Identify which cell holds the provided text, then report its (X, Y) central coordinate. 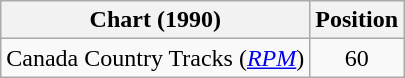
Chart (1990) (156, 20)
Position (357, 20)
Canada Country Tracks (RPM) (156, 58)
60 (357, 58)
